For the text-containing cell, return its midpoint in [X, Y] coordinate format. 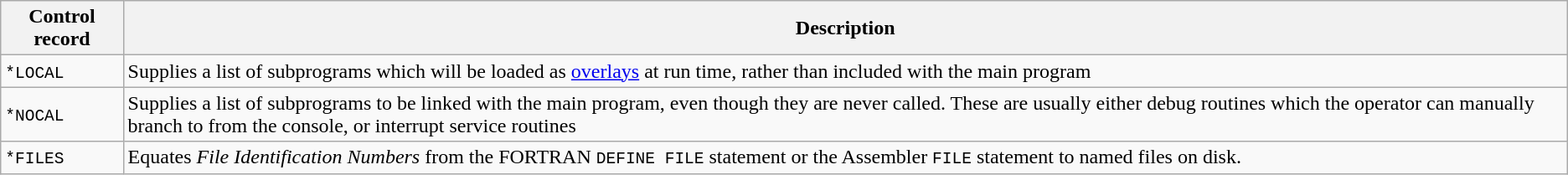
*FILES [62, 157]
*LOCAL [62, 71]
Equates File Identification Numbers from the FORTRAN DEFINE FILE statement or the Assembler FILE statement to named files on disk. [845, 157]
Description [845, 28]
*NOCAL [62, 114]
Supplies a list of subprograms which will be loaded as overlays at run time, rather than included with the main program [845, 71]
Control record [62, 28]
